Provide the (X, Y) coordinate of the cell's center where the given text is located.  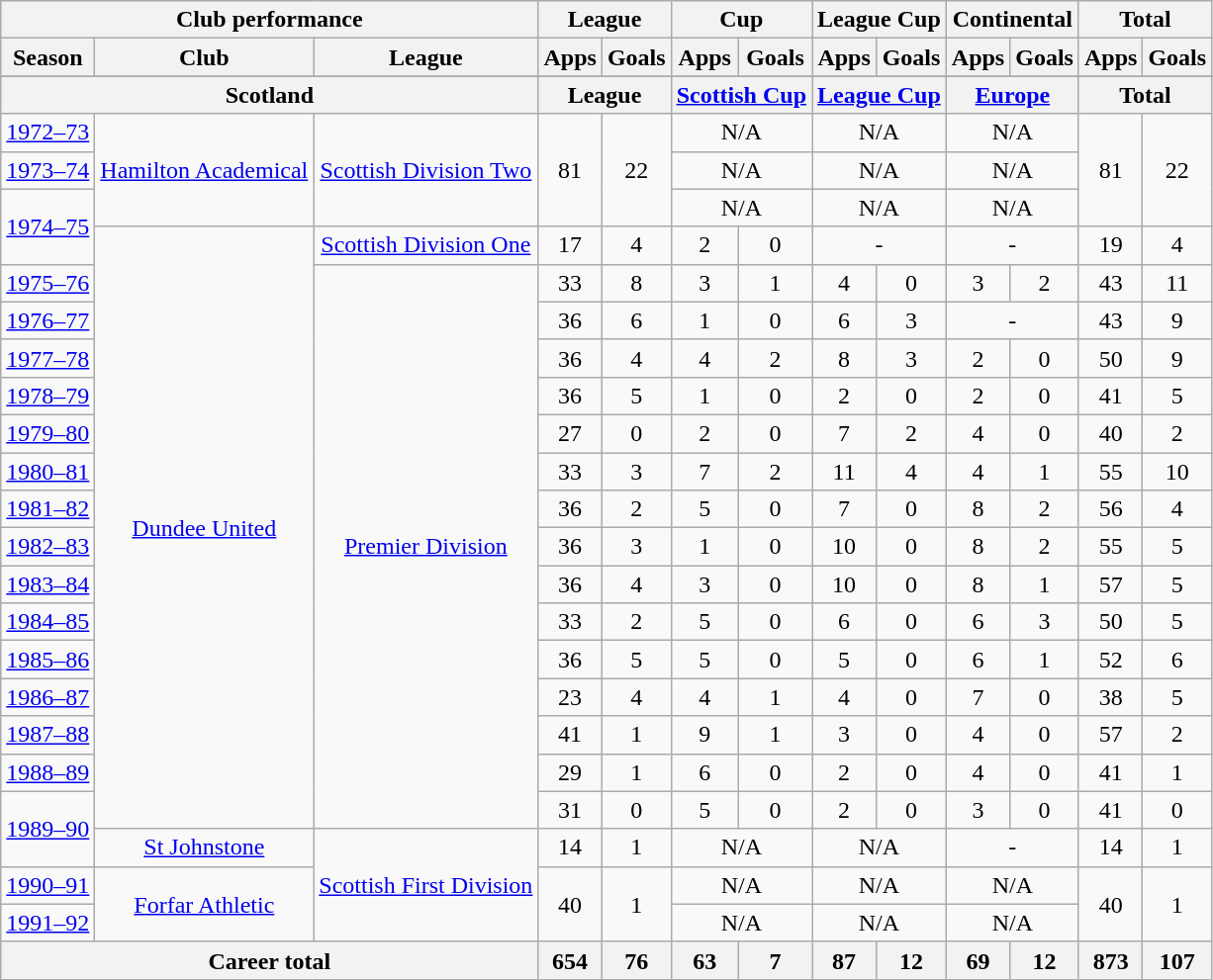
1977–78 (47, 358)
Career total (269, 960)
56 (1110, 509)
1987–88 (47, 735)
27 (570, 433)
31 (570, 810)
1986–87 (47, 697)
Scottish First Division (425, 885)
Club performance (269, 20)
69 (978, 960)
Club (204, 57)
1975–76 (47, 283)
Scottish Cup (741, 95)
Scottish Division Two (425, 170)
23 (570, 697)
63 (704, 960)
1990–91 (47, 885)
1981–82 (47, 509)
17 (570, 245)
873 (1110, 960)
Cup (741, 20)
1988–89 (47, 772)
Scotland (269, 95)
19 (1110, 245)
1985–86 (47, 660)
Forfar Athletic (204, 904)
Season (47, 57)
1980–81 (47, 472)
Europe (1012, 95)
Hamilton Academical (204, 170)
St Johnstone (204, 847)
52 (1110, 660)
1976–77 (47, 320)
38 (1110, 697)
Scottish Division One (425, 245)
1974–75 (47, 226)
Premier Division (425, 546)
1983–84 (47, 584)
1972–73 (47, 133)
1984–85 (47, 622)
1979–80 (47, 433)
1982–83 (47, 547)
654 (570, 960)
Continental (1012, 20)
87 (845, 960)
Dundee United (204, 528)
76 (636, 960)
1978–79 (47, 396)
107 (1177, 960)
1989–90 (47, 829)
29 (570, 772)
1973–74 (47, 170)
1991–92 (47, 923)
